Locate the cell with the specified text and output its (x, y) center coordinate. 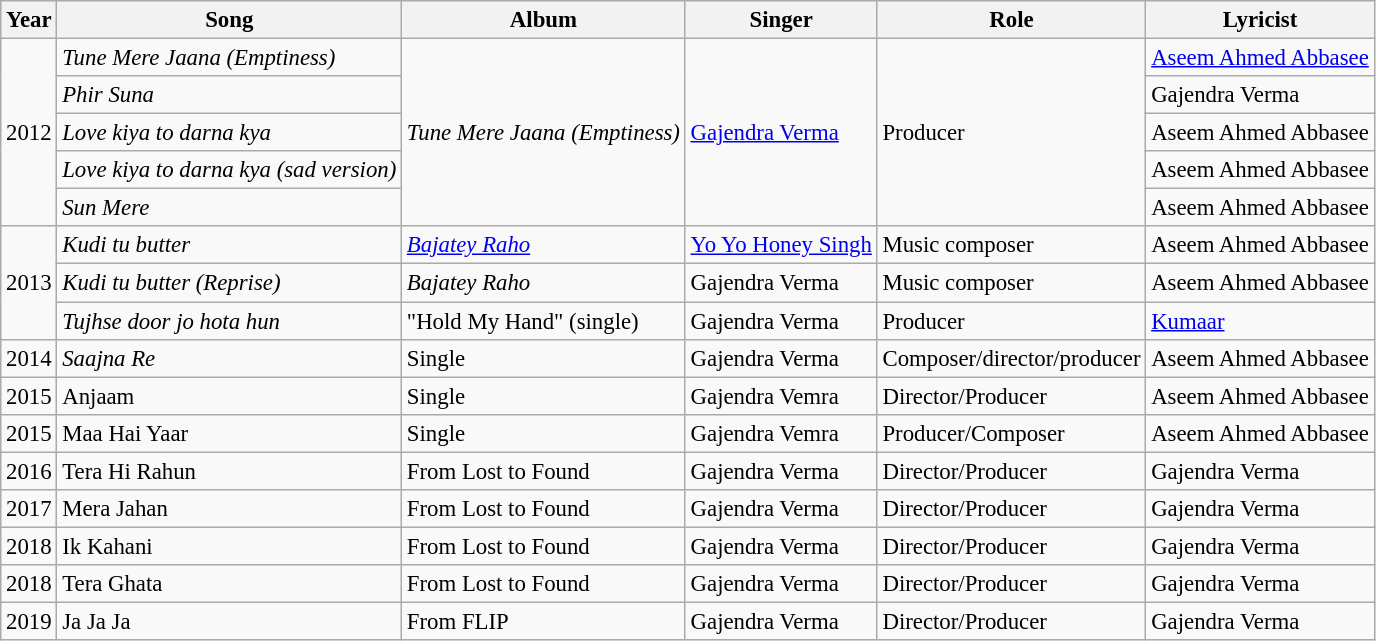
Mera Jahan (230, 509)
Kudi tu butter (Reprise) (230, 283)
Ja Ja Ja (230, 621)
Kumaar (1260, 321)
From FLIP (544, 621)
Ik Kahani (230, 546)
Maa Hai Yaar (230, 433)
Tera Ghata (230, 584)
Tera Hi Rahun (230, 471)
Lyricist (1260, 20)
Tujhse door jo hota hun (230, 321)
Kudi tu butter (230, 245)
Phir Suna (230, 95)
Composer/director/producer (1012, 358)
Producer/Composer (1012, 433)
Song (230, 20)
Role (1012, 20)
2017 (29, 509)
Singer (781, 20)
2014 (29, 358)
Year (29, 20)
"Hold My Hand" (single) (544, 321)
2013 (29, 282)
Love kiya to darna kya (230, 133)
2016 (29, 471)
Anjaam (230, 396)
2019 (29, 621)
2012 (29, 133)
Saajna Re (230, 358)
Love kiya to darna kya (sad version) (230, 170)
Yo Yo Honey Singh (781, 245)
Album (544, 20)
Sun Mere (230, 208)
